From the cell containing the given text, extract its center point as (X, Y) coordinate. 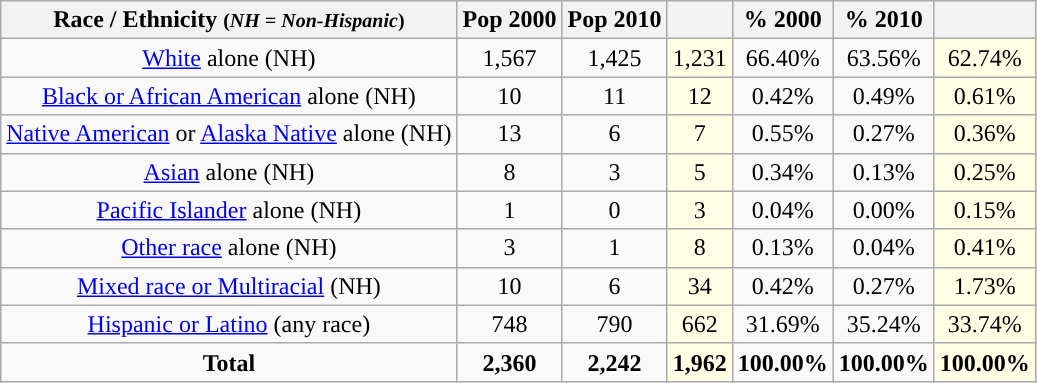
% 2010 (884, 20)
35.24% (884, 324)
Pop 2000 (510, 20)
63.56% (884, 58)
Hispanic or Latino (any race) (229, 324)
Mixed race or Multiracial (NH) (229, 286)
62.74% (984, 58)
1,231 (700, 58)
White alone (NH) (229, 58)
Pacific Islander alone (NH) (229, 210)
1,567 (510, 58)
11 (614, 96)
0 (614, 210)
0.36% (984, 134)
748 (510, 324)
66.40% (782, 58)
33.74% (984, 324)
Pop 2010 (614, 20)
Native American or Alaska Native alone (NH) (229, 134)
Other race alone (NH) (229, 248)
12 (700, 96)
Asian alone (NH) (229, 172)
662 (700, 324)
0.25% (984, 172)
1,962 (700, 362)
1,425 (614, 58)
Black or African American alone (NH) (229, 96)
31.69% (782, 324)
2,360 (510, 362)
0.61% (984, 96)
0.34% (782, 172)
13 (510, 134)
2,242 (614, 362)
1.73% (984, 286)
0.55% (782, 134)
790 (614, 324)
0.15% (984, 210)
Total (229, 362)
7 (700, 134)
0.49% (884, 96)
Race / Ethnicity (NH = Non-Hispanic) (229, 20)
5 (700, 172)
% 2000 (782, 20)
0.00% (884, 210)
0.41% (984, 248)
34 (700, 286)
